Identify which cell holds the provided text, then report its [X, Y] central coordinate. 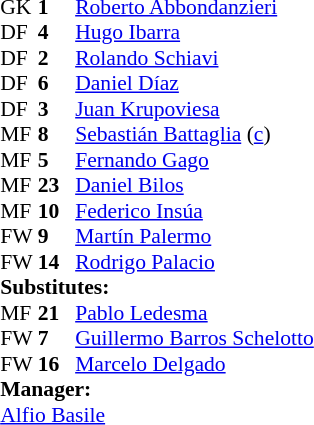
Daniel Díaz [194, 83]
Fernando Gago [194, 160]
7 [57, 339]
Rolando Schiavi [194, 58]
8 [57, 135]
Martín Palermo [194, 237]
Hugo Ibarra [194, 33]
Pablo Ledesma [194, 313]
16 [57, 364]
Daniel Bilos [194, 185]
3 [57, 109]
2 [57, 58]
5 [57, 160]
6 [57, 83]
Federico Insúa [194, 211]
9 [57, 237]
14 [57, 262]
4 [57, 33]
Manager: [157, 389]
Substitutes: [157, 287]
Marcelo Delgado [194, 364]
Guillermo Barros Schelotto [194, 339]
Sebastián Battaglia (c) [194, 135]
23 [57, 185]
Juan Krupoviesa [194, 109]
Rodrigo Palacio [194, 262]
10 [57, 211]
21 [57, 313]
